Provide the [X, Y] coordinate of the cell's center where the given text is located.  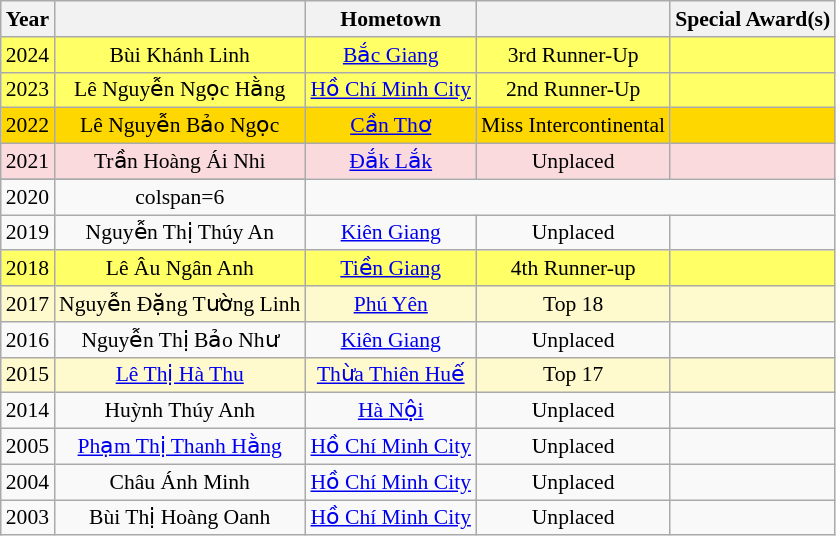
Phạm Thị Thanh Hằng [180, 447]
Miss Intercontinental [573, 126]
2023 [28, 90]
2004 [28, 482]
2024 [28, 55]
2003 [28, 518]
Bắc Giang [390, 55]
Cần Thơ [390, 126]
2021 [28, 162]
Year [28, 19]
Nguyễn Thị Thúy An [180, 233]
2018 [28, 269]
2019 [28, 233]
Bùi Thị Hoàng Oanh [180, 518]
2022 [28, 126]
Top 17 [573, 375]
Lê Nguyễn Ngọc Hằng [180, 90]
Hometown [390, 19]
Trần Hoàng Ái Nhi [180, 162]
3rd Runner-Up [573, 55]
Phú Yên [390, 304]
Nguyễn Đặng Tường Linh [180, 304]
2014 [28, 411]
4th Runner-up [573, 269]
Lê Thị Hà Thu [180, 375]
2017 [28, 304]
2016 [28, 340]
Top 18 [573, 304]
Hà Nội [390, 411]
Nguyễn Thị Bảo Như [180, 340]
colspan=6 [180, 197]
2020 [28, 197]
Special Award(s) [752, 19]
Lê Nguyễn Bảo Ngọc [180, 126]
2015 [28, 375]
2005 [28, 447]
Huỳnh Thúy Anh [180, 411]
Đắk Lắk [390, 162]
Châu Ánh Minh [180, 482]
Lê Âu Ngân Anh [180, 269]
Bùi Khánh Linh [180, 55]
Thừa Thiên Huế [390, 375]
Tiền Giang [390, 269]
2nd Runner-Up [573, 90]
